Return the (X, Y) coordinate for the center point of the cell that contains the specified text.  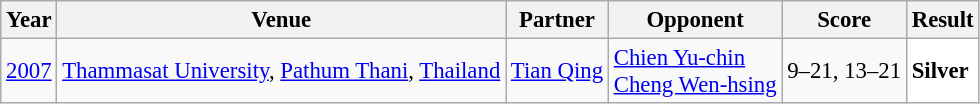
Opponent (695, 20)
Thammasat University, Pathum Thani, Thailand (282, 72)
Result (942, 20)
2007 (29, 72)
Silver (942, 72)
Chien Yu-chin Cheng Wen-hsing (695, 72)
Year (29, 20)
Tian Qing (558, 72)
Score (844, 20)
Venue (282, 20)
Partner (558, 20)
9–21, 13–21 (844, 72)
